Return [X, Y] of the center of cell containing provided text 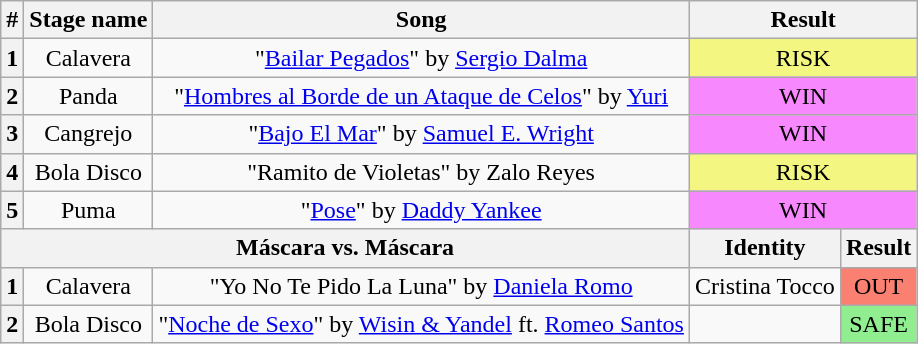
SAFE [878, 324]
OUT [878, 286]
Identity [764, 248]
4 [12, 172]
3 [12, 134]
"Bailar Pegados" by Sergio Dalma [422, 58]
"Noche de Sexo" by Wisin & Yandel ft. Romeo Santos [422, 324]
Cangrejo [88, 134]
Cristina Tocco [764, 286]
"Ramito de Violetas" by Zalo Reyes [422, 172]
"Hombres al Borde de un Ataque de Celos" by Yuri [422, 96]
Máscara vs. Máscara [346, 248]
# [12, 20]
Stage name [88, 20]
5 [12, 210]
Panda [88, 96]
Puma [88, 210]
"Pose" by Daddy Yankee [422, 210]
"Bajo El Mar" by Samuel E. Wright [422, 134]
"Yo No Te Pido La Luna" by Daniela Romo [422, 286]
Song [422, 20]
